Scan for the cell matching the given text and deliver its (X, Y) coordinate at center. 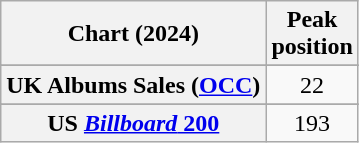
22 (312, 85)
193 (312, 123)
UK Albums Sales (OCC) (134, 85)
Peakposition (312, 34)
US Billboard 200 (134, 123)
Chart (2024) (134, 34)
